For the text-containing cell, return its midpoint in (x, y) coordinate format. 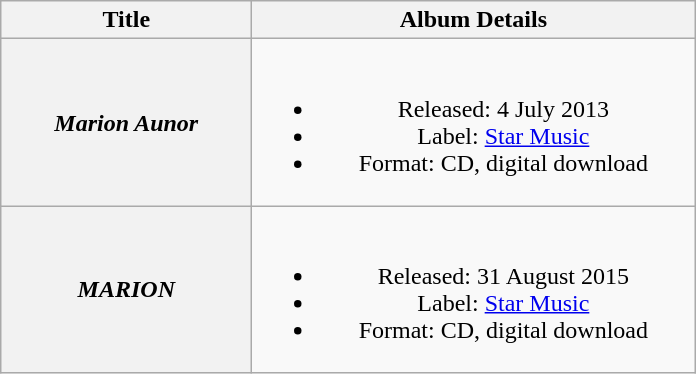
Marion Aunor (126, 122)
Released: 4 July 2013Label: Star MusicFormat: CD, digital download (474, 122)
MARION (126, 290)
Album Details (474, 20)
Title (126, 20)
Released: 31 August 2015Label: Star MusicFormat: CD, digital download (474, 290)
